From the cell containing the given text, extract its center point as (x, y) coordinate. 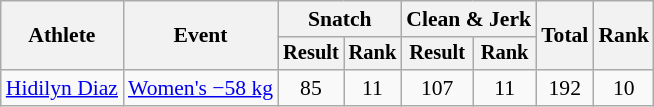
10 (624, 88)
Snatch (340, 19)
Women's −58 kg (200, 88)
107 (437, 88)
192 (564, 88)
85 (311, 88)
Event (200, 36)
Hidilyn Diaz (62, 88)
Athlete (62, 36)
Clean & Jerk (468, 19)
Total (564, 36)
